Identify which cell holds the provided text, then report its (X, Y) central coordinate. 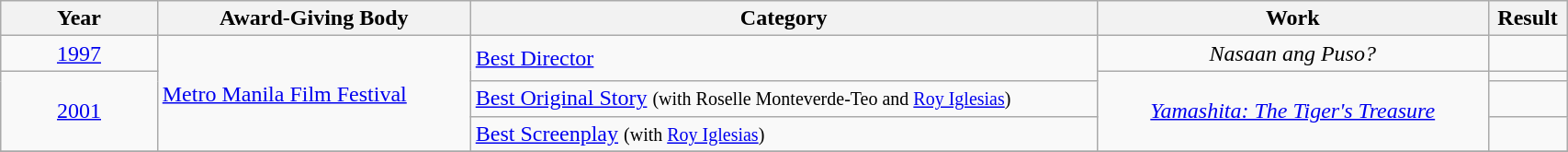
Best Screenplay (with Roy Iglesias) (784, 134)
Result (1527, 18)
Work (1292, 18)
Year (79, 18)
2001 (79, 111)
Best Original Story (with Roselle Monteverde-Teo and Roy Iglesias) (784, 99)
Category (784, 18)
Best Director (784, 59)
1997 (79, 53)
Yamashita: The Tiger's Treasure (1292, 111)
Award-Giving Body (314, 18)
Metro Manila Film Festival (314, 94)
Nasaan ang Puso? (1292, 53)
